Return the [X, Y] coordinate for the center point of the cell that contains the specified text.  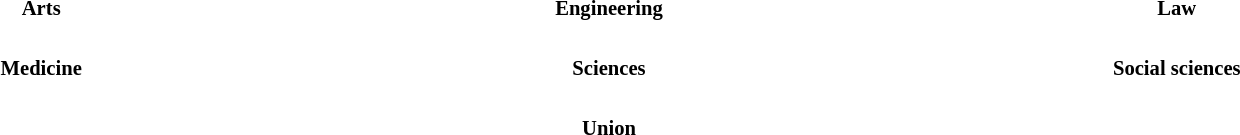
Sciences [610, 68]
